Identify which cell holds the provided text, then report its (X, Y) central coordinate. 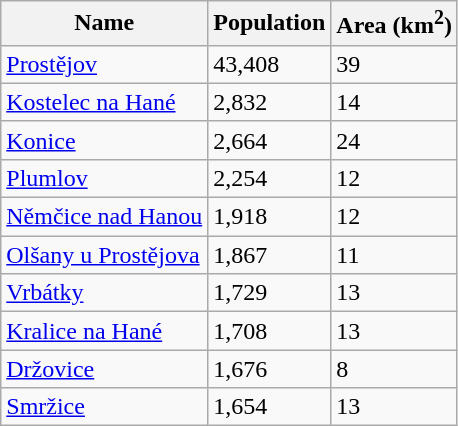
1,676 (270, 369)
2,254 (270, 178)
1,654 (270, 407)
Němčice nad Hanou (104, 217)
Area (km2) (394, 24)
2,832 (270, 102)
Name (104, 24)
1,729 (270, 293)
1,867 (270, 255)
Prostějov (104, 64)
1,708 (270, 331)
Kralice na Hané (104, 331)
1,918 (270, 217)
Konice (104, 140)
24 (394, 140)
Olšany u Prostějova (104, 255)
Vrbátky (104, 293)
Kostelec na Hané (104, 102)
2,664 (270, 140)
Držovice (104, 369)
8 (394, 369)
Population (270, 24)
Plumlov (104, 178)
43,408 (270, 64)
14 (394, 102)
39 (394, 64)
11 (394, 255)
Smržice (104, 407)
